Identify which cell holds the provided text, then report its (X, Y) central coordinate. 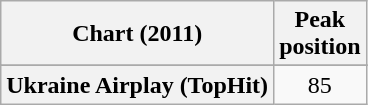
Ukraine Airplay (TopHit) (138, 85)
Peakposition (320, 34)
85 (320, 85)
Chart (2011) (138, 34)
